Capture the cell that displays the provided text and extract its (x, y) central coordinate. 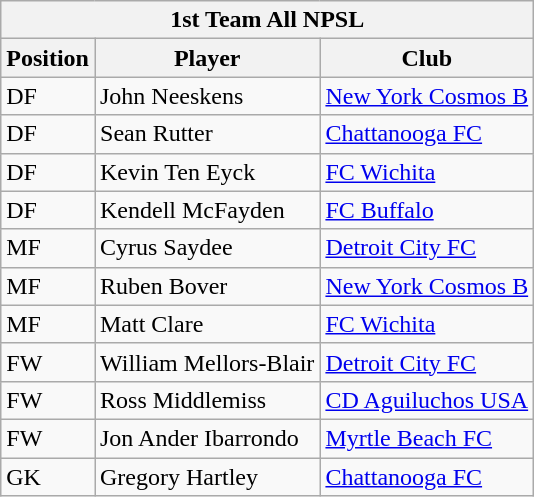
Kendell McFayden (206, 210)
Jon Ander Ibarrondo (206, 438)
Matt Clare (206, 324)
Ruben Bover (206, 286)
Gregory Hartley (206, 477)
William Mellors-Blair (206, 362)
Sean Rutter (206, 134)
FC Buffalo (427, 210)
Cyrus Saydee (206, 248)
Myrtle Beach FC (427, 438)
1st Team All NPSL (268, 20)
Kevin Ten Eyck (206, 172)
CD Aguiluchos USA (427, 400)
GK (48, 477)
Position (48, 58)
Club (427, 58)
Player (206, 58)
John Neeskens (206, 96)
Ross Middlemiss (206, 400)
